Return (x, y) of the center of cell containing provided text 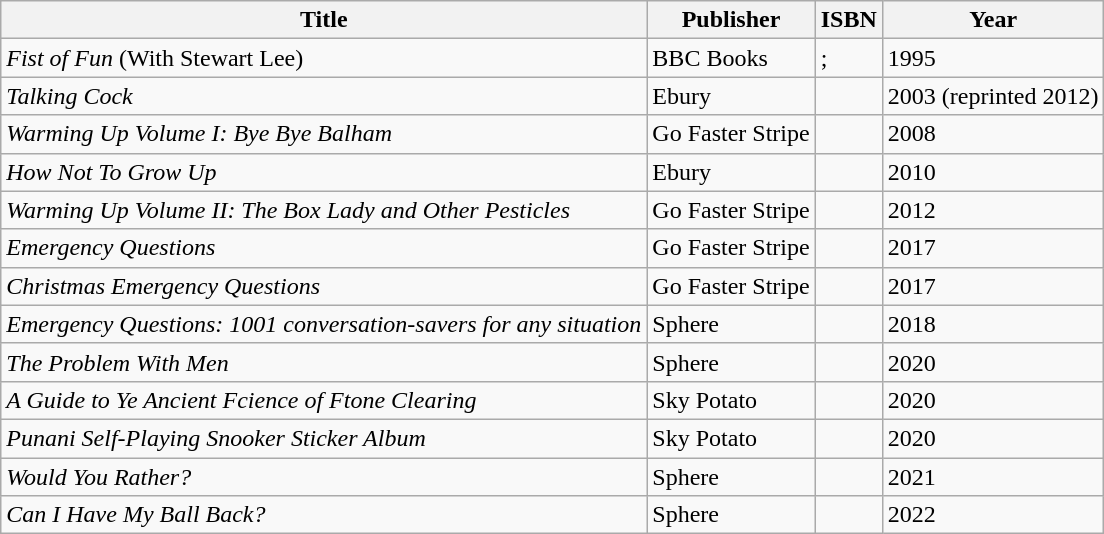
Would You Rather? (324, 477)
; (848, 58)
2003 (reprinted 2012) (993, 96)
How Not To Grow Up (324, 172)
Emergency Questions: 1001 conversation-savers for any situation (324, 324)
Warming Up Volume I: Bye Bye Balham (324, 134)
1995 (993, 58)
Title (324, 20)
2010 (993, 172)
Year (993, 20)
ISBN (848, 20)
2022 (993, 515)
2018 (993, 324)
The Problem With Men (324, 362)
Punani Self-Playing Snooker Sticker Album (324, 438)
BBC Books (731, 58)
Emergency Questions (324, 248)
Christmas Emergency Questions (324, 286)
2008 (993, 134)
2012 (993, 210)
A Guide to Ye Ancient Fcience of Ftone Clearing (324, 400)
Fist of Fun (With Stewart Lee) (324, 58)
Talking Cock (324, 96)
Can I Have My Ball Back? (324, 515)
Publisher (731, 20)
2021 (993, 477)
Warming Up Volume II: The Box Lady and Other Pesticles (324, 210)
